Detect which cell encompasses the target text, then output its [x, y] center coordinate. 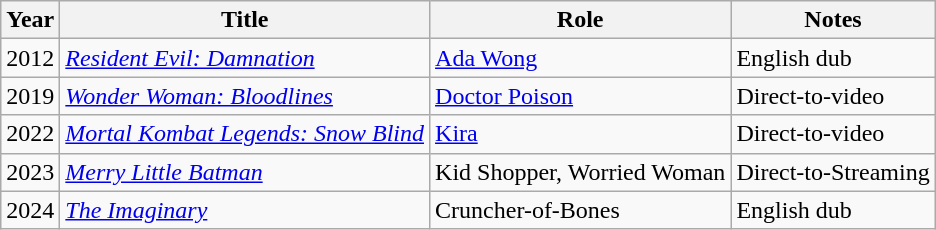
Kira [580, 134]
2023 [30, 172]
2022 [30, 134]
Title [245, 20]
2012 [30, 58]
2024 [30, 210]
Merry Little Batman [245, 172]
Mortal Kombat Legends: Snow Blind [245, 134]
Notes [833, 20]
Doctor Poison [580, 96]
Resident Evil: Damnation [245, 58]
2019 [30, 96]
Wonder Woman: Bloodlines [245, 96]
Cruncher-of-Bones [580, 210]
Year [30, 20]
Role [580, 20]
The Imaginary [245, 210]
Ada Wong [580, 58]
Kid Shopper, Worried Woman [580, 172]
Direct-to-Streaming [833, 172]
